Return (x, y) of the center of cell containing provided text 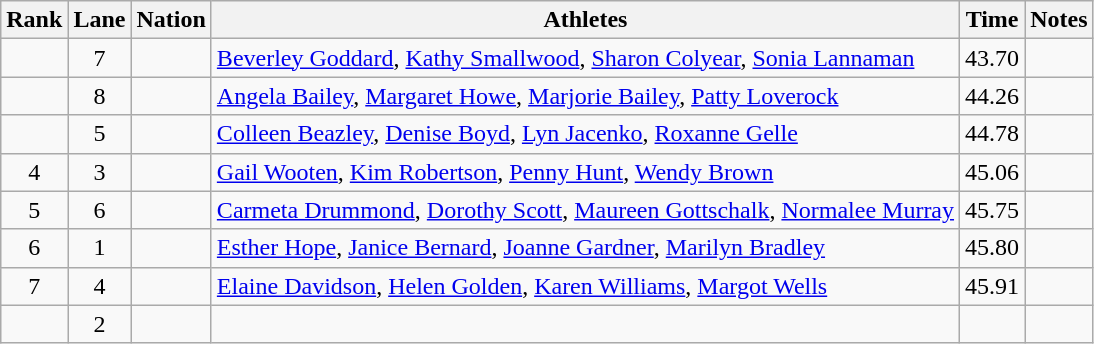
44.78 (992, 134)
45.91 (992, 286)
1 (100, 248)
43.70 (992, 58)
45.80 (992, 248)
Angela Bailey, Margaret Howe, Marjorie Bailey, Patty Loverock (585, 96)
Beverley Goddard, Kathy Smallwood, Sharon Colyear, Sonia Lannaman (585, 58)
44.26 (992, 96)
Esther Hope, Janice Bernard, Joanne Gardner, Marilyn Bradley (585, 248)
Elaine Davidson, Helen Golden, Karen Williams, Margot Wells (585, 286)
Rank (34, 20)
Notes (1059, 20)
Colleen Beazley, Denise Boyd, Lyn Jacenko, Roxanne Gelle (585, 134)
8 (100, 96)
45.06 (992, 172)
Gail Wooten, Kim Robertson, Penny Hunt, Wendy Brown (585, 172)
Athletes (585, 20)
Time (992, 20)
Carmeta Drummond, Dorothy Scott, Maureen Gottschalk, Normalee Murray (585, 210)
2 (100, 324)
45.75 (992, 210)
Lane (100, 20)
3 (100, 172)
Nation (171, 20)
